Return [x, y] of the center of cell containing provided text 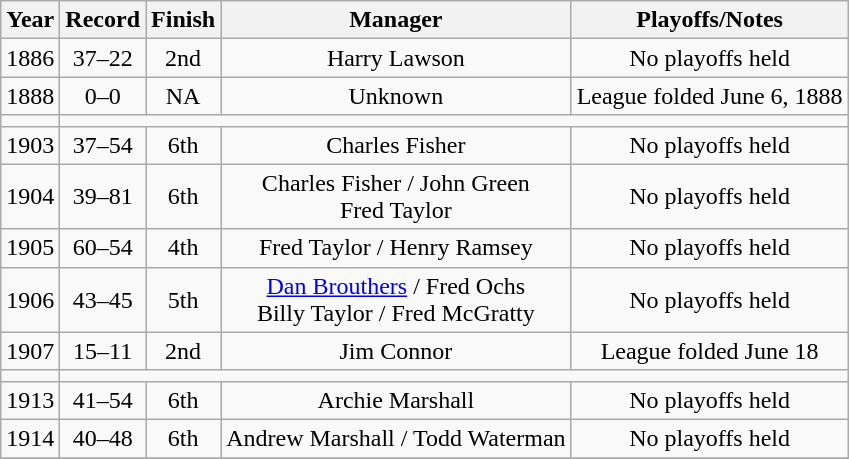
43–45 [103, 300]
Year [30, 20]
Jim Connor [396, 351]
1914 [30, 438]
1906 [30, 300]
37–54 [103, 145]
League folded June 18 [710, 351]
37–22 [103, 58]
60–54 [103, 248]
0–0 [103, 96]
Dan Brouthers / Fred Ochs Billy Taylor / Fred McGratty [396, 300]
4th [184, 248]
5th [184, 300]
Record [103, 20]
41–54 [103, 400]
1886 [30, 58]
Fred Taylor / Henry Ramsey [396, 248]
League folded June 6, 1888 [710, 96]
Charles Fisher / John Green Fred Taylor [396, 196]
Unknown [396, 96]
1907 [30, 351]
1903 [30, 145]
Archie Marshall [396, 400]
39–81 [103, 196]
NA [184, 96]
Manager [396, 20]
1888 [30, 96]
1905 [30, 248]
1904 [30, 196]
Playoffs/Notes [710, 20]
Harry Lawson [396, 58]
Charles Fisher [396, 145]
40–48 [103, 438]
15–11 [103, 351]
Andrew Marshall / Todd Waterman [396, 438]
Finish [184, 20]
1913 [30, 400]
